Return the [x, y] coordinate for the center point of the cell that contains the specified text.  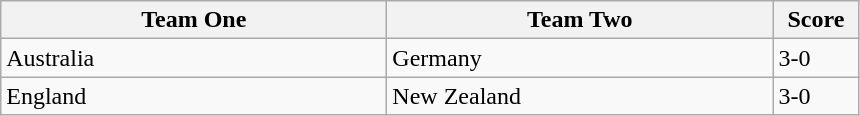
Team One [194, 20]
Score [816, 20]
Germany [580, 58]
New Zealand [580, 96]
England [194, 96]
Team Two [580, 20]
Australia [194, 58]
